Detect which cell encompasses the target text, then output its [x, y] center coordinate. 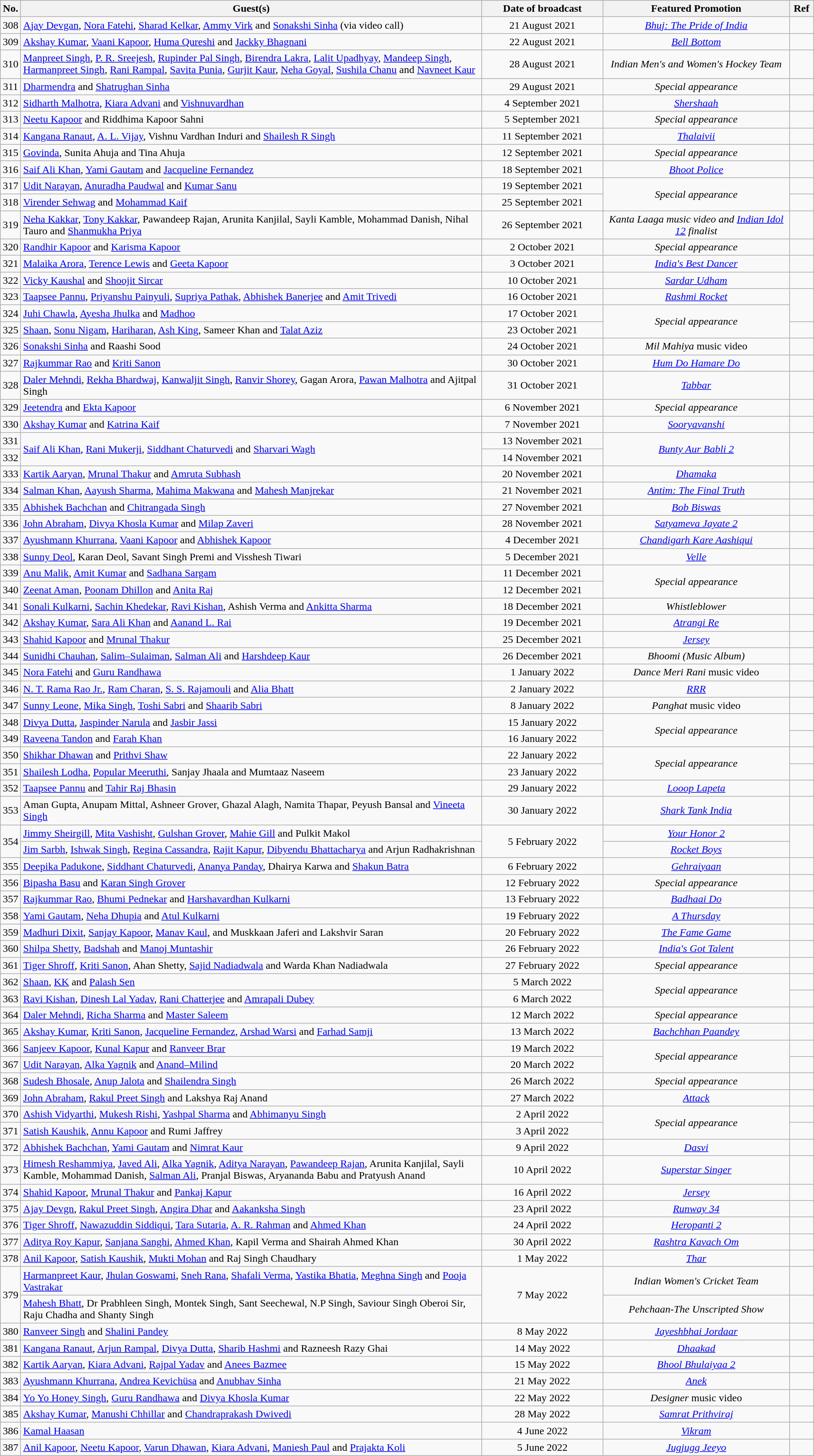
22 May 2022 [543, 1398]
336 [10, 524]
Atrangi Re [696, 623]
Attack [696, 1098]
Thar [696, 1258]
23 April 2022 [543, 1209]
Deepika Padukone, Siddhant Chaturvedi, Ananya Panday, Dhairya Karwa and Shakun Batra [251, 866]
Juhi Chawla, Ayesha Jhulka and Madhoo [251, 313]
6 November 2021 [543, 408]
N. T. Rama Rao Jr., Ram Charan, S. S. Rajamouli and Alia Bhatt [251, 689]
330 [10, 424]
Dharmendra and Shatrughan Sinha [251, 86]
5 December 2021 [543, 557]
15 January 2022 [543, 722]
Ravi Kishan, Dinesh Lal Yadav, Rani Chatterjee and Amrapali Dubey [251, 998]
26 December 2021 [543, 656]
Sunidhi Chauhan, Salim–Sulaiman, Salman Ali and Harshdeep Kaur [251, 656]
Indian Women's Cricket Team [696, 1280]
Aditya Roy Kapur, Sanjana Sanghi, Ahmed Khan, Kapil Verma and Shairah Ahmed Khan [251, 1242]
27 February 2022 [543, 965]
311 [10, 86]
Akshay Kumar, Kriti Sanon, Jacqueline Fernandez, Arshad Warsi and Farhad Samji [251, 1031]
378 [10, 1258]
357 [10, 899]
Yo Yo Honey Singh, Guru Randhawa and Divya Khosla Kumar [251, 1398]
16 January 2022 [543, 738]
Saif Ali Khan, Yami Gautam and Jacqueline Fernandez [251, 169]
No. [10, 9]
Ayushmann Khurrana, Vaani Kapoor and Abhishek Kapoor [251, 540]
2 April 2022 [543, 1114]
343 [10, 639]
5 September 2021 [543, 120]
315 [10, 153]
Daler Mehndi, Rekha Bhardwaj, Kanwaljit Singh, Ranvir Shorey, Gagan Arora, Pawan Malhotra and Ajitpal Singh [251, 385]
Chandigarh Kare Aashiqui [696, 540]
John Abraham, Rakul Preet Singh and Lakshya Raj Anand [251, 1098]
Shershaah [696, 103]
Looop Lapeta [696, 788]
387 [10, 1447]
Vicky Kaushal and Shoojit Sircar [251, 280]
Indian Men's and Women's Hockey Team [696, 64]
7 May 2022 [543, 1295]
350 [10, 755]
20 March 2022 [543, 1065]
309 [10, 42]
30 October 2021 [543, 363]
John Abraham, Divya Khosla Kumar and Milap Zaveri [251, 524]
2 January 2022 [543, 689]
367 [10, 1065]
329 [10, 408]
Zeenat Aman, Poonam Dhillon and Anita Raj [251, 590]
360 [10, 949]
Designer music video [696, 1398]
Whistleblower [696, 606]
344 [10, 656]
Rashmi Rocket [696, 297]
Kanta Laaga music video and Indian Idol 12 finalist [696, 224]
Antim: The Final Truth [696, 490]
340 [10, 590]
Randhir Kapoor and Karisma Kapoor [251, 247]
Shilpa Shetty, Badshah and Manoj Muntashir [251, 949]
Superstar Singer [696, 1170]
Velle [696, 557]
Rocket Boys [696, 850]
19 December 2021 [543, 623]
19 September 2021 [543, 186]
Sardar Udham [696, 280]
18 December 2021 [543, 606]
25 December 2021 [543, 639]
Dasvi [696, 1147]
323 [10, 297]
13 November 2021 [543, 441]
21 November 2021 [543, 490]
23 January 2022 [543, 771]
Udit Narayan, Alka Yagnik and Anand–Milind [251, 1065]
Raveena Tandon and Farah Khan [251, 738]
16 October 2021 [543, 297]
12 December 2021 [543, 590]
11 September 2021 [543, 136]
Taapsee Pannu and Tahir Raj Bhasin [251, 788]
Date of broadcast [543, 9]
Yami Gautam, Neha Dhupia and Atul Kulkarni [251, 916]
Satyameva Jayate 2 [696, 524]
12 February 2022 [543, 883]
20 February 2022 [543, 932]
Sunny Leone, Mika Singh, Toshi Sabri and Shaarib Sabri [251, 705]
Your Honor 2 [696, 833]
381 [10, 1348]
Panghat music video [696, 705]
Jim Sarbh, Ishwak Singh, Regina Cassandra, Rajit Kapur, Dibyendu Bhattacharya and Arjun Radhakrishnan [251, 850]
Ajay Devgan, Nora Fatehi, Sharad Kelkar, Ammy Virk and Sonakshi Sinha (via video call) [251, 25]
Sidharth Malhotra, Kiara Advani and Vishnuvardhan [251, 103]
322 [10, 280]
354 [10, 841]
308 [10, 25]
The Fame Game [696, 932]
326 [10, 346]
Shaan, Sonu Nigam, Hariharan, Ash King, Sameer Khan and Talat Aziz [251, 330]
Taapsee Pannu, Priyanshu Painyuli, Supriya Pathak, Abhishek Banerjee and Amit Trivedi [251, 297]
13 March 2022 [543, 1031]
Madhuri Dixit, Sanjay Kapoor, Manav Kaul, and Muskkaan Jaferi and Lakshvir Saran [251, 932]
370 [10, 1114]
20 November 2021 [543, 474]
26 March 2022 [543, 1081]
Akshay Kumar, Manushi Chhillar and Chandraprakash Dwivedi [251, 1414]
319 [10, 224]
Salman Khan, Aayush Sharma, Mahima Makwana and Mahesh Manjrekar [251, 490]
27 March 2022 [543, 1098]
346 [10, 689]
Ajay Devgn, Rakul Preet Singh, Angira Dhar and Aakanksha Singh [251, 1209]
8 January 2022 [543, 705]
337 [10, 540]
Jeetendra and Ekta Kapoor [251, 408]
24 October 2021 [543, 346]
28 November 2021 [543, 524]
Hum Do Hamare Do [696, 363]
Virender Sehwag and Mohammad Kaif [251, 202]
5 February 2022 [543, 841]
India's Best Dancer [696, 264]
333 [10, 474]
25 September 2021 [543, 202]
373 [10, 1170]
Shark Tank India [696, 811]
10 October 2021 [543, 280]
2 October 2021 [543, 247]
Tiger Shroff, Nawazuddin Siddiqui, Tara Sutaria, A. R. Rahman and Ahmed Khan [251, 1225]
364 [10, 1015]
Gehraiyaan [696, 866]
21 August 2021 [543, 25]
12 March 2022 [543, 1015]
Dhaakad [696, 1348]
384 [10, 1398]
28 May 2022 [543, 1414]
Anil Kapoor, Neetu Kapoor, Varun Dhawan, Kiara Advani, Maniesh Paul and Prajakta Koli [251, 1447]
321 [10, 264]
317 [10, 186]
368 [10, 1081]
Sonali Kulkarni, Sachin Khedekar, Ravi Kishan, Ashish Verma and Ankitta Sharma [251, 606]
Jayeshbhai Jordaar [696, 1331]
Bhoot Police [696, 169]
22 August 2021 [543, 42]
Satish Kaushik, Annu Kapoor and Rumi Jaffrey [251, 1131]
14 May 2022 [543, 1348]
30 April 2022 [543, 1242]
17 October 2021 [543, 313]
Tiger Shroff, Kriti Sanon, Ahan Shetty, Sajid Nadiadwala and Warda Khan Nadiadwala [251, 965]
376 [10, 1225]
7 November 2021 [543, 424]
Bhool Bhulaiyaa 2 [696, 1365]
Kangana Ranaut, A. L. Vijay, Vishnu Vardhan Induri and Shailesh R Singh [251, 136]
Dance Meri Rani music video [696, 672]
Daler Mehndi, Richa Sharma and Master Saleem [251, 1015]
324 [10, 313]
24 April 2022 [543, 1225]
320 [10, 247]
Divya Dutta, Jaspinder Narula and Jasbir Jassi [251, 722]
Sunny Deol, Karan Deol, Savant Singh Premi and Visshesh Tiwari [251, 557]
383 [10, 1381]
Kangana Ranaut, Arjun Rampal, Divya Dutta, Sharib Hashmi and Razneesh Razy Ghai [251, 1348]
Pehchaan-The Unscripted Show [696, 1309]
4 September 2021 [543, 103]
8 May 2022 [543, 1331]
Mahesh Bhatt, Dr Prabhleen Singh, Montek Singh, Sant Seechewal, N.P Singh, Saviour Singh Oberoi Sir, Raju Chadha and Shanty Singh [251, 1309]
318 [10, 202]
382 [10, 1365]
1 May 2022 [543, 1258]
4 June 2022 [543, 1431]
345 [10, 672]
Bell Bottom [696, 42]
Rajkummar Rao and Kriti Sanon [251, 363]
Shailesh Lodha, Popular Meeruthi, Sanjay Jhaala and Mumtaaz Naseem [251, 771]
Kartik Aaryan, Kiara Advani, Rajpal Yadav and Anees Bazmee [251, 1365]
Shahid Kapoor and Mrunal Thakur [251, 639]
316 [10, 169]
Ayushmann Khurrana, Andrea Kevichüsa and Anubhav Sinha [251, 1381]
Aman Gupta, Anupam Mittal, Ashneer Grover, Ghazal Alagh, Namita Thapar, Peyush Bansal and Vineeta Singh [251, 811]
332 [10, 457]
347 [10, 705]
Rajkummar Rao, Bhumi Pednekar and Harshavardhan Kulkarni [251, 899]
26 February 2022 [543, 949]
Abhishek Bachchan and Chitrangada Singh [251, 507]
10 April 2022 [543, 1170]
A Thursday [696, 916]
4 December 2021 [543, 540]
28 August 2021 [543, 64]
Bhoomi (Music Album) [696, 656]
Saif Ali Khan, Rani Mukerji, Siddhant Chaturvedi and Sharvari Wagh [251, 449]
328 [10, 385]
Ranveer Singh and Shalini Pandey [251, 1331]
Shikhar Dhawan and Prithvi Shaw [251, 755]
1 January 2022 [543, 672]
Anil Kapoor, Satish Kaushik, Mukti Mohan and Raj Singh Chaudhary [251, 1258]
Sonakshi Sinha and Raashi Sood [251, 346]
331 [10, 441]
Harmanpreet Kaur, Jhulan Goswami, Sneh Rana, Shafali Verma, Yastika Bhatia, Meghna Singh and Pooja Vastrakar [251, 1280]
Dhamaka [696, 474]
348 [10, 722]
338 [10, 557]
349 [10, 738]
371 [10, 1131]
Shaan, KK and Palash Sen [251, 982]
355 [10, 866]
386 [10, 1431]
314 [10, 136]
30 January 2022 [543, 811]
Akshay Kumar and Katrina Kaif [251, 424]
Sudesh Bhosale, Anup Jalota and Shailendra Singh [251, 1081]
Bunty Aur Babli 2 [696, 449]
India's Got Talent [696, 949]
Udit Narayan, Anuradha Paudwal and Kumar Sanu [251, 186]
6 February 2022 [543, 866]
Anu Malik, Amit Kumar and Sadhana Sargam [251, 573]
13 February 2022 [543, 899]
12 September 2021 [543, 153]
312 [10, 103]
Neha Kakkar, Tony Kakkar, Pawandeep Rajan, Arunita Kanjilal, Sayli Kamble, Mohammad Danish, Nihal Tauro and Shanmukha Priya [251, 224]
366 [10, 1048]
Anek [696, 1381]
27 November 2021 [543, 507]
Samrat Prithviraj [696, 1414]
356 [10, 883]
29 August 2021 [543, 86]
18 September 2021 [543, 169]
361 [10, 965]
377 [10, 1242]
Thalaivii [696, 136]
Kartik Aaryan, Mrunal Thakur and Amruta Subhash [251, 474]
5 March 2022 [543, 982]
5 June 2022 [543, 1447]
Kamal Haasan [251, 1431]
385 [10, 1414]
Heropanti 2 [696, 1225]
Runway 34 [696, 1209]
Jimmy Sheirgill, Mita Vashisht, Gulshan Grover, Mahie Gill and Pulkit Makol [251, 833]
334 [10, 490]
335 [10, 507]
310 [10, 64]
16 April 2022 [543, 1192]
Vikram [696, 1431]
Sooryavanshi [696, 424]
341 [10, 606]
21 May 2022 [543, 1381]
Featured Promotion [696, 9]
19 March 2022 [543, 1048]
Nora Fatehi and Guru Randhawa [251, 672]
Badhaai Do [696, 899]
9 April 2022 [543, 1147]
352 [10, 788]
327 [10, 363]
Bipasha Basu and Karan Singh Grover [251, 883]
Rashtra Kavach Om [696, 1242]
313 [10, 120]
22 January 2022 [543, 755]
6 March 2022 [543, 998]
358 [10, 916]
375 [10, 1209]
379 [10, 1295]
Tabbar [696, 385]
372 [10, 1147]
Guest(s) [251, 9]
Ref [801, 9]
362 [10, 982]
Bachchhan Paandey [696, 1031]
Govinda, Sunita Ahuja and Tina Ahuja [251, 153]
363 [10, 998]
380 [10, 1331]
15 May 2022 [543, 1365]
351 [10, 771]
Mil Mahiya music video [696, 346]
Malaika Arora, Terence Lewis and Geeta Kapoor [251, 264]
26 September 2021 [543, 224]
Akshay Kumar, Vaani Kapoor, Huma Qureshi and Jackky Bhagnani [251, 42]
3 April 2022 [543, 1131]
342 [10, 623]
365 [10, 1031]
339 [10, 573]
369 [10, 1098]
Shahid Kapoor, Mrunal Thakur and Pankaj Kapur [251, 1192]
11 December 2021 [543, 573]
23 October 2021 [543, 330]
14 November 2021 [543, 457]
Sanjeev Kapoor, Kunal Kapur and Ranveer Brar [251, 1048]
359 [10, 932]
374 [10, 1192]
31 October 2021 [543, 385]
Neetu Kapoor and Riddhima Kapoor Sahni [251, 120]
3 October 2021 [543, 264]
19 February 2022 [543, 916]
353 [10, 811]
Bob Biswas [696, 507]
Abhishek Bachchan, Yami Gautam and Nimrat Kaur [251, 1147]
Akshay Kumar, Sara Ali Khan and Aanand L. Rai [251, 623]
29 January 2022 [543, 788]
Ashish Vidyarthi, Mukesh Rishi, Yashpal Sharma and Abhimanyu Singh [251, 1114]
Jugjugg Jeeyo [696, 1447]
RRR [696, 689]
325 [10, 330]
Bhuj: The Pride of India [696, 25]
